From the cell containing the given text, extract its center point as [X, Y] coordinate. 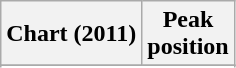
Chart (2011) [72, 34]
Peakposition [188, 34]
